Output the (x, y) coordinate of the center of the cell containing the given text.  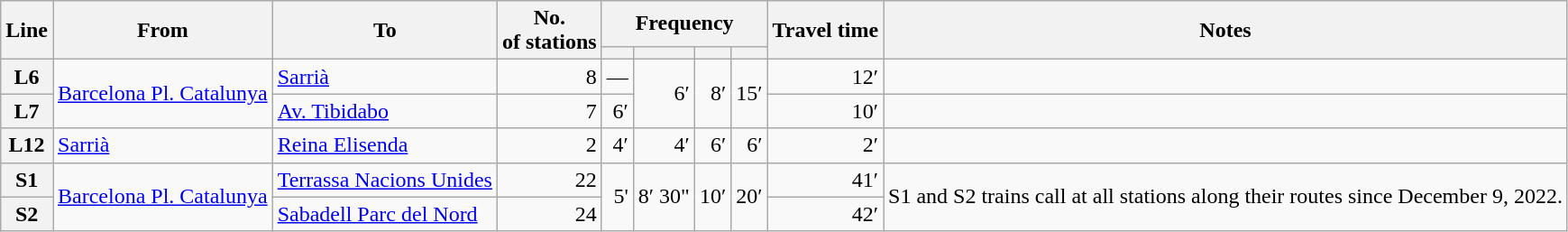
Travel time (826, 31)
From (162, 31)
8′ (712, 94)
Line (27, 31)
Frequency (684, 23)
24 (549, 214)
Notes (1226, 31)
12′ (826, 77)
8 (549, 77)
Reina Elisenda (384, 145)
To (384, 31)
S2 (27, 214)
8′ 30" (664, 197)
Terrassa Nacions Unides (384, 180)
2 (549, 145)
S1 (27, 180)
2′ (826, 145)
41′ (826, 180)
42′ (826, 214)
S1 and S2 trains call at all stations along their routes since December 9, 2022. (1226, 197)
20′ (749, 197)
7 (549, 111)
Av. Tibidabo (384, 111)
22 (549, 180)
Sabadell Parc del Nord (384, 214)
L6 (27, 77)
— (617, 77)
No.of stations (549, 31)
L7 (27, 111)
5' (617, 197)
L12 (27, 145)
15′ (749, 94)
